Pinpoint the cell where the given text exists, returning its [x, y] midpoint coordinate. 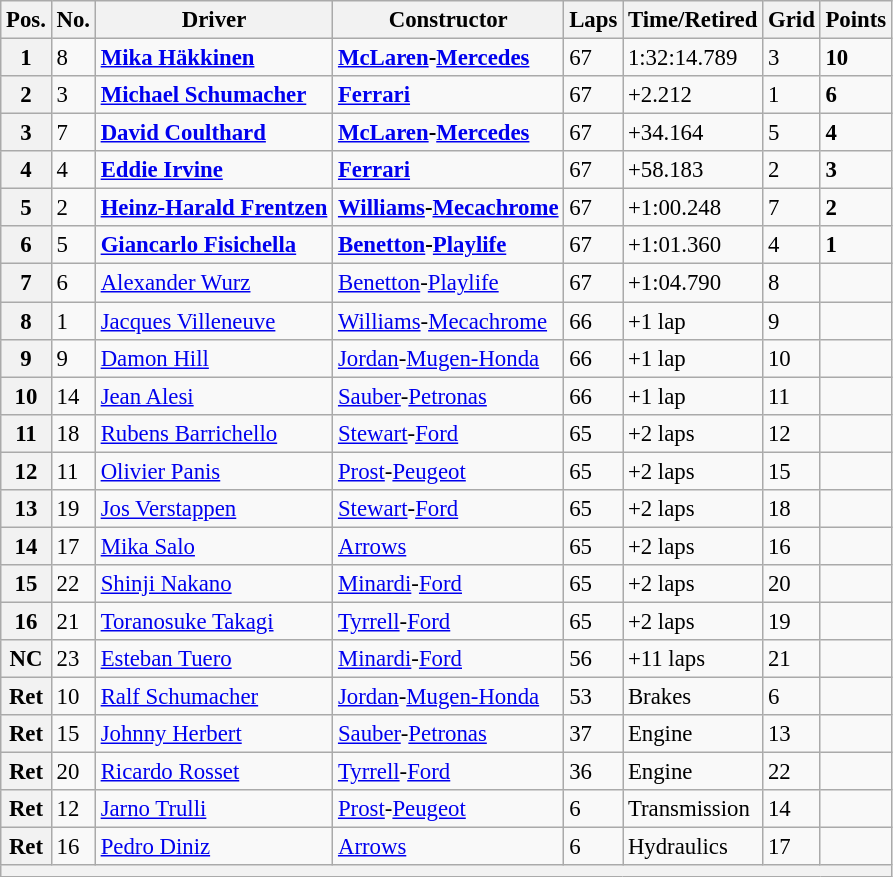
53 [594, 697]
Brakes [693, 697]
36 [594, 772]
Michael Schumacher [214, 95]
+34.164 [693, 133]
David Coulthard [214, 133]
56 [594, 659]
Jacques Villeneuve [214, 321]
Jos Verstappen [214, 509]
Johnny Herbert [214, 734]
Shinji Nakano [214, 584]
Giancarlo Fisichella [214, 245]
Heinz-Harald Frentzen [214, 208]
+58.183 [693, 170]
Pedro Diniz [214, 847]
Ricardo Rosset [214, 772]
37 [594, 734]
Mika Häkkinen [214, 58]
Hydraulics [693, 847]
+11 laps [693, 659]
Grid [792, 20]
Mika Salo [214, 546]
No. [73, 20]
+1:01.360 [693, 245]
Alexander Wurz [214, 283]
+2.212 [693, 95]
Driver [214, 20]
Laps [594, 20]
1:32:14.789 [693, 58]
Pos. [26, 20]
Olivier Panis [214, 471]
Constructor [448, 20]
Toranosuke Takagi [214, 621]
Transmission [693, 809]
NC [26, 659]
Damon Hill [214, 358]
Time/Retired [693, 20]
Jean Alesi [214, 396]
Rubens Barrichello [214, 433]
Eddie Irvine [214, 170]
+1:00.248 [693, 208]
Jarno Trulli [214, 809]
+1:04.790 [693, 283]
Ralf Schumacher [214, 697]
Esteban Tuero [214, 659]
23 [73, 659]
Points [856, 20]
